Extract the [x, y] coordinate from the center of the cell holding the provided text.  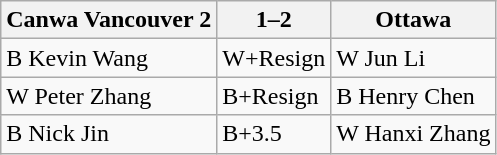
Ottawa [414, 20]
W Hanxi Zhang [414, 134]
B+3.5 [274, 134]
B Henry Chen [414, 96]
B Kevin Wang [109, 58]
1–2 [274, 20]
W+Resign [274, 58]
B Nick Jin [109, 134]
W Jun Li [414, 58]
W Peter Zhang [109, 96]
B+Resign [274, 96]
Canwa Vancouver 2 [109, 20]
